Locate the cell with the specified text and output its (x, y) center coordinate. 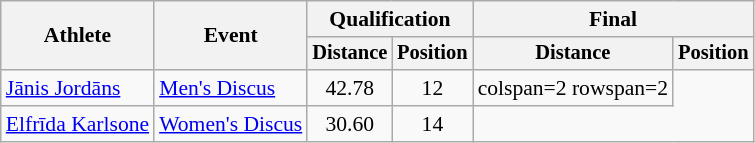
12 (432, 88)
Men's Discus (230, 88)
42.78 (350, 88)
Athlete (78, 36)
Elfrīda Karlsone (78, 124)
30.60 (350, 124)
14 (432, 124)
Qualification (390, 19)
colspan=2 rowspan=2 (574, 88)
Event (230, 36)
Final (614, 19)
Jānis Jordāns (78, 88)
Women's Discus (230, 124)
